Return (X, Y) of the center of cell containing provided text 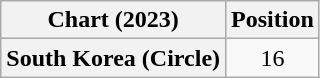
Chart (2023) (114, 20)
16 (273, 58)
Position (273, 20)
South Korea (Circle) (114, 58)
